Capture the cell that displays the provided text and extract its [X, Y] central coordinate. 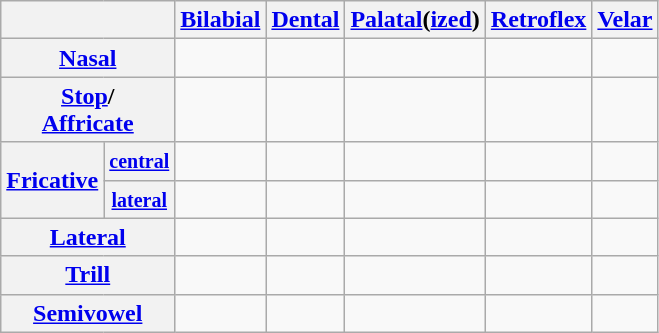
Stop/Affricate [88, 110]
Bilabial [220, 20]
central [140, 161]
Semivowel [88, 313]
Fricative [52, 180]
Trill [88, 275]
Dental [306, 20]
Nasal [88, 58]
Palatal(ized) [415, 20]
Retroflex [538, 20]
Lateral [88, 237]
Velar [625, 20]
lateral [140, 199]
